Search for the cell housing the specified text and yield its [x, y] center coordinate. 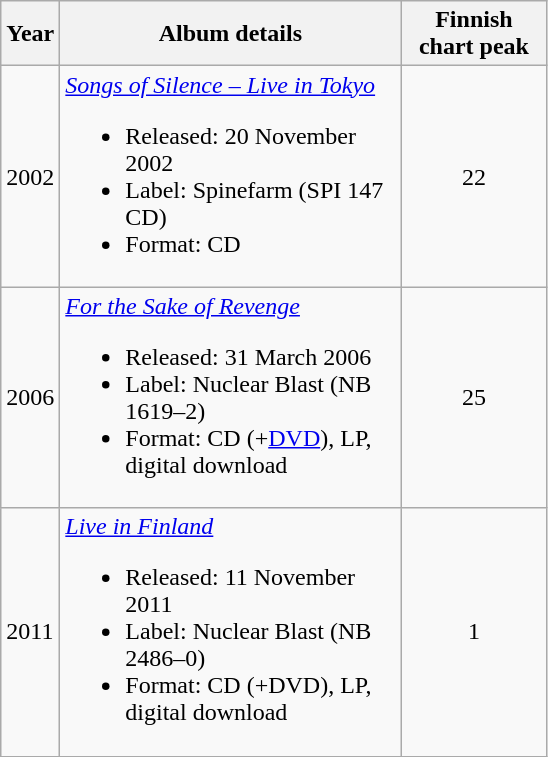
2006 [30, 398]
For the Sake of RevengeReleased: 31 March 2006Label: Nuclear Blast (NB 1619–2)Format: CD (+DVD), LP, digital download [230, 398]
2002 [30, 176]
Album details [230, 34]
22 [474, 176]
1 [474, 632]
2011 [30, 632]
Songs of Silence – Live in TokyoReleased: 20 November 2002Label: Spinefarm (SPI 147 CD)Format: CD [230, 176]
Live in FinlandReleased: 11 November 2011Label: Nuclear Blast (NB 2486–0)Format: CD (+DVD), LP, digital download [230, 632]
25 [474, 398]
Finnishchart peak [474, 34]
Year [30, 34]
